Return [X, Y] of the center of cell containing provided text 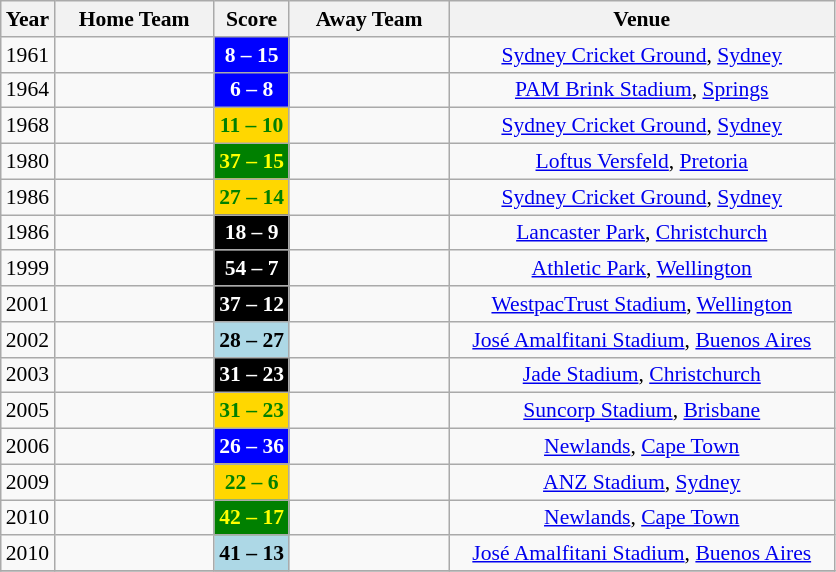
1999 [28, 269]
1961 [28, 55]
2005 [28, 411]
ANZ Stadium, Sydney [642, 482]
WestpacTrust Stadium, Wellington [642, 304]
1964 [28, 90]
54 – 7 [252, 269]
2006 [28, 447]
Athletic Park, Wellington [642, 269]
28 – 27 [252, 340]
37 – 15 [252, 162]
22 – 6 [252, 482]
8 – 15 [252, 55]
2009 [28, 482]
2001 [28, 304]
PAM Brink Stadium, Springs [642, 90]
Away Team [369, 19]
42 – 17 [252, 518]
37 – 12 [252, 304]
6 – 8 [252, 90]
41 – 13 [252, 554]
Lancaster Park, Christchurch [642, 233]
2003 [28, 375]
27 – 14 [252, 197]
Year [28, 19]
Home Team [134, 19]
Suncorp Stadium, Brisbane [642, 411]
1968 [28, 126]
26 – 36 [252, 447]
11 – 10 [252, 126]
Venue [642, 19]
2002 [28, 340]
Jade Stadium, Christchurch [642, 375]
Score [252, 19]
18 – 9 [252, 233]
1980 [28, 162]
Loftus Versfeld, Pretoria [642, 162]
